From the cell containing the given text, extract its center point as (x, y) coordinate. 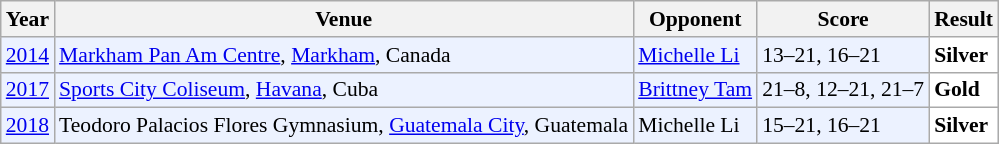
Sports City Coliseum, Havana, Cuba (344, 90)
Markham Pan Am Centre, Markham, Canada (344, 55)
13–21, 16–21 (843, 55)
Opponent (695, 19)
Score (843, 19)
Year (28, 19)
Gold (964, 90)
2017 (28, 90)
Teodoro Palacios Flores Gymnasium, Guatemala City, Guatemala (344, 126)
Venue (344, 19)
Result (964, 19)
Brittney Tam (695, 90)
21–8, 12–21, 21–7 (843, 90)
2018 (28, 126)
2014 (28, 55)
15–21, 16–21 (843, 126)
